Return [X, Y] of the center of cell containing provided text 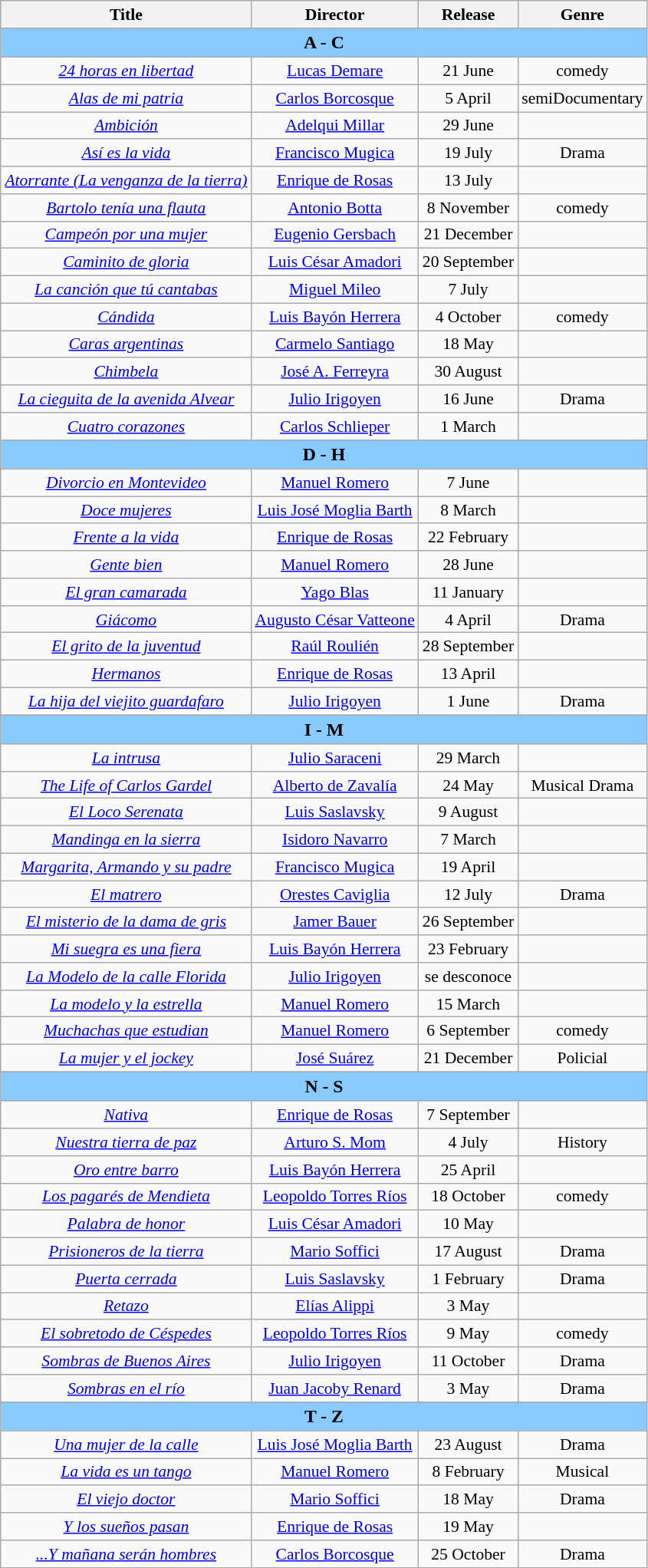
10 May [468, 1224]
La mujer y el jockey [126, 1059]
Julio Saraceni [334, 758]
28 September [468, 647]
Alberto de Zavalía [334, 786]
La intrusa [126, 758]
15 March [468, 1004]
29 June [468, 126]
José A. Ferreyra [334, 372]
Augusto César Vatteone [334, 620]
19 May [468, 1527]
El matrero [126, 894]
9 August [468, 812]
13 April [468, 674]
5 April [468, 98]
N - S [324, 1087]
El viejo doctor [126, 1500]
Palabra de honor [126, 1224]
1 March [468, 427]
Title [126, 15]
La cieguita de la avenida Alvear [126, 399]
Musical [582, 1472]
16 June [468, 399]
El sobretodo de Céspedes [126, 1334]
Yago Blas [334, 592]
21 June [468, 71]
Arturo S. Mom [334, 1142]
Alas de mi patria [126, 98]
I - M [324, 730]
19 July [468, 153]
1 February [468, 1279]
Mandinga en la sierra [126, 840]
Hermanos [126, 674]
Genre [582, 15]
Frente a la vida [126, 538]
T - Z [324, 1416]
Campeón por una mujer [126, 235]
19 April [468, 868]
Caminito de gloria [126, 262]
El misterio de la dama de gris [126, 922]
Muchachas que estudian [126, 1031]
12 July [468, 894]
23 August [468, 1444]
se desconoce [468, 977]
Sombras de Buenos Aires [126, 1361]
Policial [582, 1059]
La vida es un tango [126, 1472]
11 January [468, 592]
Jamer Bauer [334, 922]
11 October [468, 1361]
Puerta cerrada [126, 1279]
Cuatro corazones [126, 427]
25 April [468, 1170]
La canción que tú cantabas [126, 290]
Elías Alippi [334, 1306]
Eugenio Gersbach [334, 235]
4 April [468, 620]
Lucas Demare [334, 71]
Carmelo Santiago [334, 344]
18 October [468, 1197]
Una mujer de la calle [126, 1444]
26 September [468, 922]
8 March [468, 510]
José Suárez [334, 1059]
Doce mujeres [126, 510]
9 May [468, 1334]
Nativa [126, 1115]
Gente bien [126, 565]
Caras argentinas [126, 344]
Los pagarés de Mendieta [126, 1197]
25 October [468, 1554]
El gran camarada [126, 592]
D - H [324, 454]
30 August [468, 372]
24 horas en libertad [126, 71]
The Life of Carlos Gardel [126, 786]
7 March [468, 840]
Atorrante (La venganza de la tierra) [126, 180]
Release [468, 15]
22 February [468, 538]
Giácomo [126, 620]
Nuestra tierra de paz [126, 1142]
28 June [468, 565]
Oro entre barro [126, 1170]
Bartolo tenía una flauta [126, 208]
23 February [468, 949]
La hija del viejito guardafaro [126, 701]
24 May [468, 786]
Ambición [126, 126]
8 February [468, 1472]
13 July [468, 180]
...Y mañana serán hombres [126, 1554]
Musical Drama [582, 786]
7 September [468, 1115]
17 August [468, 1252]
El grito de la juventud [126, 647]
Isidoro Navarro [334, 840]
8 November [468, 208]
29 March [468, 758]
Raúl Roulién [334, 647]
La modelo y la estrella [126, 1004]
Cándida [126, 317]
Margarita, Armando y su padre [126, 868]
A - C [324, 43]
Orestes Caviglia [334, 894]
El Loco Serenata [126, 812]
Sombras en el río [126, 1388]
7 June [468, 483]
4 July [468, 1142]
20 September [468, 262]
4 October [468, 317]
Prisioneros de la tierra [126, 1252]
Carlos Schlieper [334, 427]
Retazo [126, 1306]
Adelqui Millar [334, 126]
History [582, 1142]
6 September [468, 1031]
Mi suegra es una fiera [126, 949]
semiDocumentary [582, 98]
Antonio Botta [334, 208]
La Modelo de la calle Florida [126, 977]
1 June [468, 701]
Miguel Mileo [334, 290]
Juan Jacoby Renard [334, 1388]
7 July [468, 290]
Director [334, 15]
Divorcio en Montevideo [126, 483]
Chimbela [126, 372]
Así es la vida [126, 153]
Y los sueños pasan [126, 1527]
